Identify which cell holds the provided text, then report its (X, Y) central coordinate. 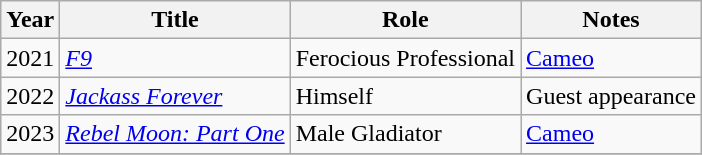
Himself (405, 96)
Male Gladiator (405, 134)
Rebel Moon: Part One (175, 134)
Ferocious Professional (405, 58)
Jackass Forever (175, 96)
2023 (30, 134)
F9 (175, 58)
Year (30, 20)
2021 (30, 58)
Guest appearance (612, 96)
Role (405, 20)
Title (175, 20)
Notes (612, 20)
2022 (30, 96)
